Output the (X, Y) coordinate of the center of the cell containing the given text.  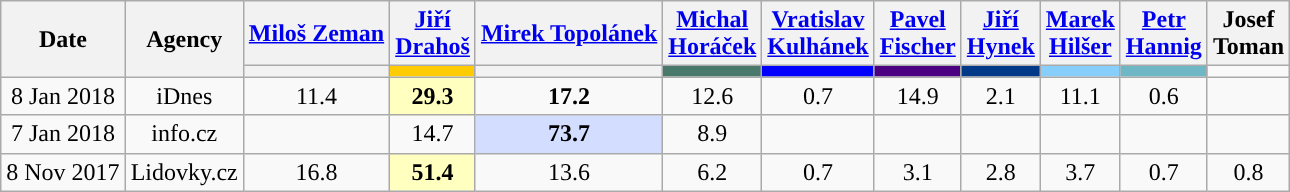
16.8 (316, 172)
3.1 (918, 172)
info.cz (184, 134)
8 Nov 2017 (63, 172)
Vratislav Kulhánek (818, 34)
Mirek Topolánek (568, 34)
11.4 (316, 96)
Jiří Hynek (1000, 34)
51.4 (433, 172)
0.8 (1248, 172)
11.1 (1080, 96)
12.6 (712, 96)
14.7 (433, 134)
13.6 (568, 172)
Petr Hannig (1164, 34)
Josef Toman (1248, 34)
73.7 (568, 134)
Date (63, 39)
Lidovky.cz (184, 172)
Michal Horáček (712, 34)
Jiří Drahoš (433, 34)
2.8 (1000, 172)
6.2 (712, 172)
14.9 (918, 96)
Pavel Fischer (918, 34)
Agency (184, 39)
17.2 (568, 96)
Marek Hilšer (1080, 34)
8.9 (712, 134)
Miloš Zeman (316, 34)
0.6 (1164, 96)
7 Jan 2018 (63, 134)
3.7 (1080, 172)
iDnes (184, 96)
8 Jan 2018 (63, 96)
29.3 (433, 96)
2.1 (1000, 96)
